Detect which cell encompasses the target text, then output its (X, Y) center coordinate. 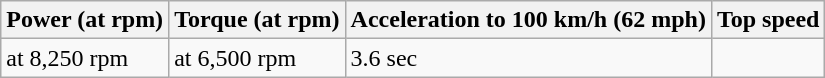
3.6 sec (528, 58)
Torque (at rpm) (257, 20)
Top speed (768, 20)
at 8,250 rpm (85, 58)
at 6,500 rpm (257, 58)
Acceleration to 100 km/h (62 mph) (528, 20)
Power (at rpm) (85, 20)
